From the cell containing the given text, extract its center point as [x, y] coordinate. 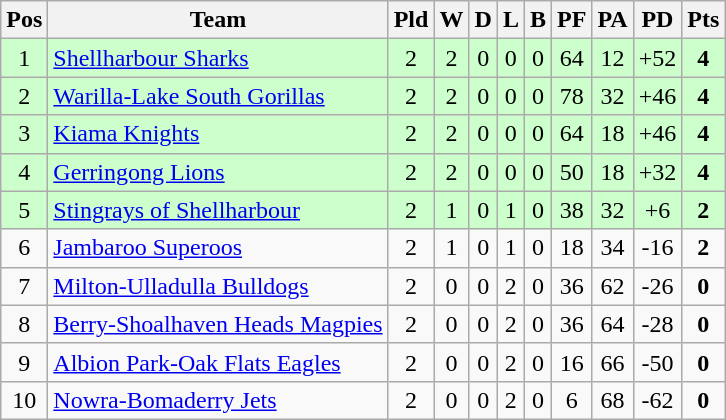
Team [218, 20]
Jambaroo Superoos [218, 248]
-26 [658, 286]
50 [571, 172]
8 [24, 324]
-62 [658, 400]
Gerringong Lions [218, 172]
PF [571, 20]
-16 [658, 248]
Milton-Ulladulla Bulldogs [218, 286]
12 [612, 58]
66 [612, 362]
-28 [658, 324]
38 [571, 210]
+6 [658, 210]
10 [24, 400]
5 [24, 210]
9 [24, 362]
Stingrays of Shellharbour [218, 210]
+52 [658, 58]
W [452, 20]
34 [612, 248]
Shellharbour Sharks [218, 58]
78 [571, 96]
Pos [24, 20]
7 [24, 286]
Kiama Knights [218, 134]
62 [612, 286]
PD [658, 20]
PA [612, 20]
-50 [658, 362]
B [538, 20]
Albion Park-Oak Flats Eagles [218, 362]
L [510, 20]
Nowra-Bomaderry Jets [218, 400]
Berry-Shoalhaven Heads Magpies [218, 324]
16 [571, 362]
Warilla-Lake South Gorillas [218, 96]
Pld [411, 20]
68 [612, 400]
Pts [704, 20]
D [483, 20]
+32 [658, 172]
3 [24, 134]
